Return [X, Y] of the center of cell containing provided text 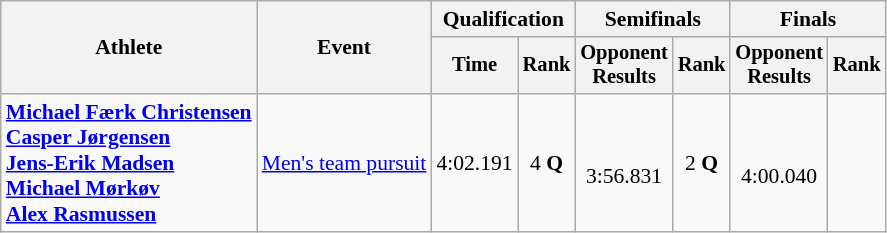
Men's team pursuit [344, 163]
4:02.191 [474, 163]
Finals [808, 19]
Semifinals [652, 19]
Time [474, 66]
Athlete [129, 48]
4 Q [547, 163]
Michael Færk ChristensenCasper JørgensenJens-Erik MadsenMichael MørkøvAlex Rasmussen [129, 163]
Event [344, 48]
4:00.040 [778, 163]
Qualification [503, 19]
3:56.831 [624, 163]
2 Q [702, 163]
